Return the [x, y] coordinate for the center point of the cell that contains the specified text.  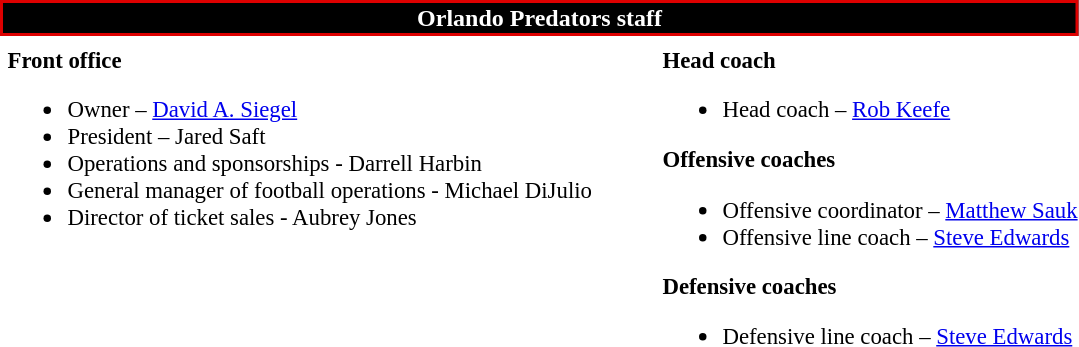
Orlando Predators staff [540, 18]
